Search for the cell housing the specified text and yield its [X, Y] center coordinate. 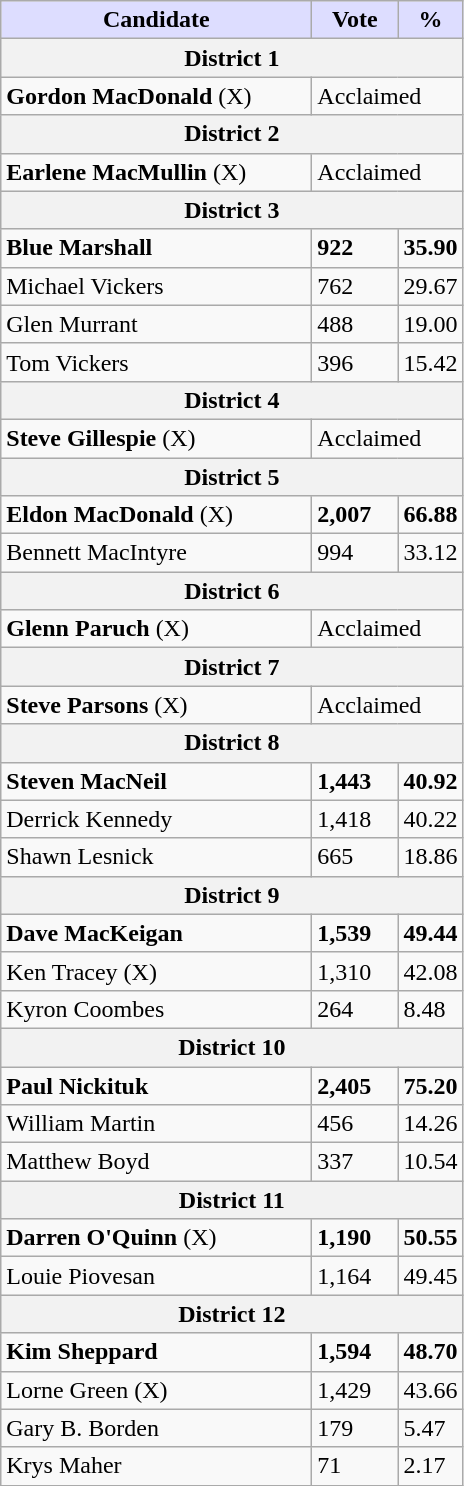
Ken Tracey (X) [156, 971]
2,405 [355, 1085]
Tom Vickers [156, 362]
Steven MacNeil [156, 781]
179 [355, 1428]
1,539 [355, 933]
75.20 [430, 1085]
1,443 [355, 781]
Michael Vickers [156, 286]
18.86 [430, 857]
District 1 [232, 58]
Eldon MacDonald (X) [156, 515]
8.48 [430, 1009]
District 8 [232, 743]
49.45 [430, 1276]
District 2 [232, 134]
District 12 [232, 1314]
2.17 [430, 1466]
Glen Murrant [156, 324]
40.92 [430, 781]
Steve Gillespie (X) [156, 438]
District 11 [232, 1200]
District 3 [232, 210]
14.26 [430, 1124]
Vote [355, 20]
1,594 [355, 1352]
665 [355, 857]
1,429 [355, 1390]
48.70 [430, 1352]
10.54 [430, 1162]
33.12 [430, 553]
1,190 [355, 1238]
Krys Maher [156, 1466]
District 7 [232, 667]
2,007 [355, 515]
District 10 [232, 1047]
Kim Sheppard [156, 1352]
49.44 [430, 933]
456 [355, 1124]
Paul Nickituk [156, 1085]
District 4 [232, 400]
% [430, 20]
1,418 [355, 819]
40.22 [430, 819]
762 [355, 286]
15.42 [430, 362]
District 5 [232, 477]
Shawn Lesnick [156, 857]
Lorne Green (X) [156, 1390]
50.55 [430, 1238]
Bennett MacIntyre [156, 553]
29.67 [430, 286]
Kyron Coombes [156, 1009]
William Martin [156, 1124]
5.47 [430, 1428]
Derrick Kennedy [156, 819]
337 [355, 1162]
Dave MacKeigan [156, 933]
35.90 [430, 248]
1,164 [355, 1276]
Darren O'Quinn (X) [156, 1238]
1,310 [355, 971]
43.66 [430, 1390]
Matthew Boyd [156, 1162]
Candidate [156, 20]
396 [355, 362]
42.08 [430, 971]
District 6 [232, 591]
66.88 [430, 515]
Steve Parsons (X) [156, 705]
Gary B. Borden [156, 1428]
Louie Piovesan [156, 1276]
488 [355, 324]
19.00 [430, 324]
922 [355, 248]
Blue Marshall [156, 248]
District 9 [232, 895]
Earlene MacMullin (X) [156, 172]
Gordon MacDonald (X) [156, 96]
994 [355, 553]
71 [355, 1466]
Glenn Paruch (X) [156, 629]
264 [355, 1009]
